Scan for the cell matching the given text and deliver its [X, Y] coordinate at center. 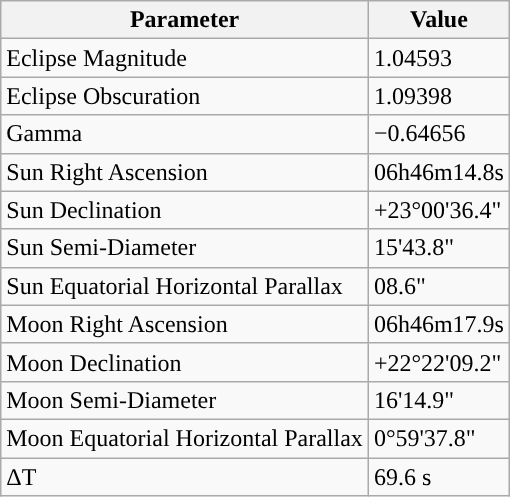
69.6 s [438, 477]
Value [438, 20]
0°59'37.8" [438, 438]
Moon Declination [185, 362]
ΔT [185, 477]
Parameter [185, 20]
Sun Semi-Diameter [185, 248]
Sun Right Ascension [185, 172]
Eclipse Magnitude [185, 58]
06h46m17.9s [438, 324]
Eclipse Obscuration [185, 96]
+23°00'36.4" [438, 210]
06h46m14.8s [438, 172]
Sun Declination [185, 210]
Sun Equatorial Horizontal Parallax [185, 286]
Gamma [185, 134]
+22°22'09.2" [438, 362]
15'43.8" [438, 248]
Moon Right Ascension [185, 324]
1.09398 [438, 96]
−0.64656 [438, 134]
Moon Equatorial Horizontal Parallax [185, 438]
1.04593 [438, 58]
Moon Semi-Diameter [185, 400]
16'14.9" [438, 400]
08.6" [438, 286]
